Detect which cell encompasses the target text, then output its (x, y) center coordinate. 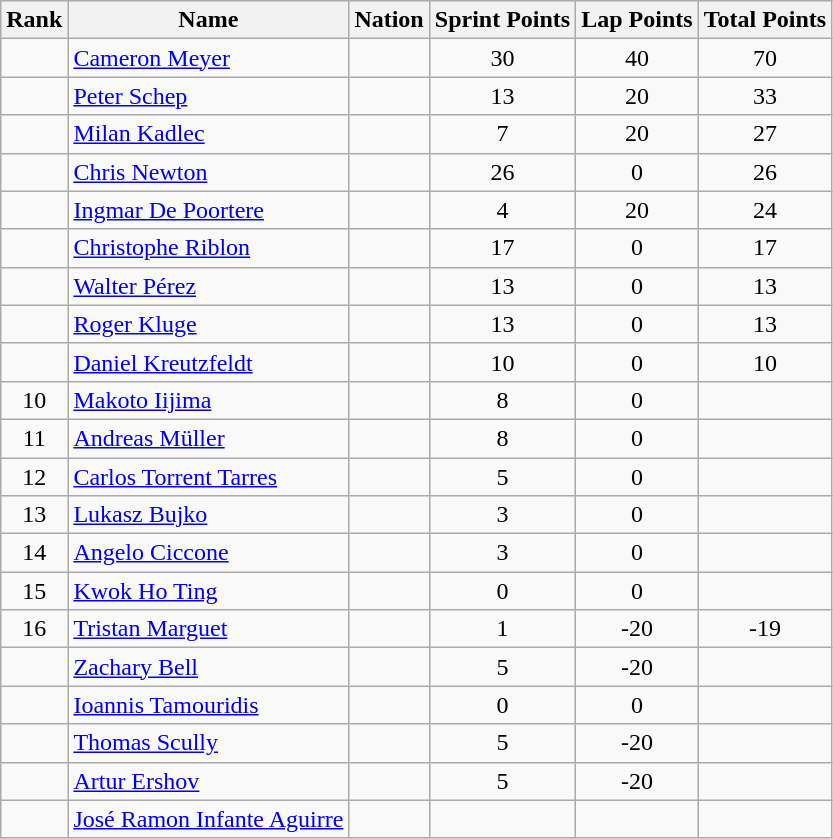
30 (502, 58)
Thomas Scully (208, 743)
15 (34, 591)
14 (34, 553)
Daniel Kreutzfeldt (208, 362)
16 (34, 629)
Zachary Bell (208, 667)
Total Points (765, 20)
-19 (765, 629)
Sprint Points (502, 20)
40 (637, 58)
1 (502, 629)
Ingmar De Poortere (208, 210)
José Ramon Infante Aguirre (208, 819)
Name (208, 20)
Chris Newton (208, 172)
70 (765, 58)
Carlos Torrent Tarres (208, 477)
Makoto Iijima (208, 400)
Lukasz Bujko (208, 515)
Ioannis Tamouridis (208, 705)
Rank (34, 20)
4 (502, 210)
Cameron Meyer (208, 58)
Peter Schep (208, 96)
11 (34, 438)
Kwok Ho Ting (208, 591)
33 (765, 96)
Artur Ershov (208, 781)
Nation (389, 20)
27 (765, 134)
Walter Pérez (208, 286)
Angelo Ciccone (208, 553)
Lap Points (637, 20)
24 (765, 210)
7 (502, 134)
Milan Kadlec (208, 134)
12 (34, 477)
Christophe Riblon (208, 248)
Roger Kluge (208, 324)
Andreas Müller (208, 438)
Tristan Marguet (208, 629)
